Extract the [X, Y] coordinate from the center of the cell holding the provided text.  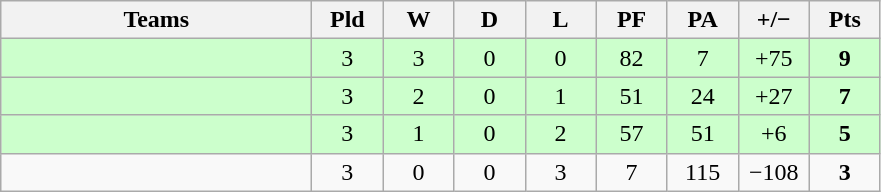
PF [632, 20]
5 [844, 134]
Teams [156, 20]
PA [702, 20]
24 [702, 96]
+75 [774, 58]
W [418, 20]
L [560, 20]
+/− [774, 20]
−108 [774, 172]
Pld [348, 20]
Pts [844, 20]
9 [844, 58]
D [490, 20]
82 [632, 58]
57 [632, 134]
115 [702, 172]
+27 [774, 96]
+6 [774, 134]
